Locate the cell with the specified text and output its (x, y) center coordinate. 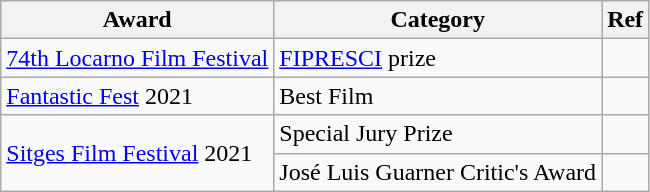
Fantastic Fest 2021 (138, 96)
74th Locarno Film Festival (138, 58)
José Luis Guarner Critic's Award (438, 172)
Sitges Film Festival 2021 (138, 153)
FIPRESCI prize (438, 58)
Special Jury Prize (438, 134)
Ref (626, 20)
Category (438, 20)
Best Film (438, 96)
Award (138, 20)
